Capture the cell that displays the provided text and extract its (X, Y) central coordinate. 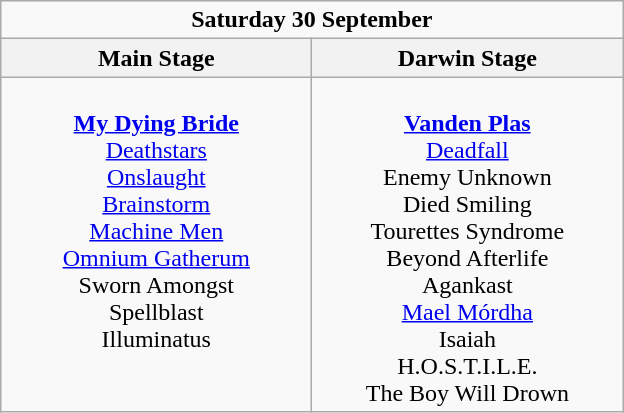
Saturday 30 September (312, 20)
Darwin Stage (468, 58)
Vanden Plas Deadfall Enemy Unknown Died Smiling Tourettes Syndrome Beyond Afterlife Agankast Mael Mórdha Isaiah H.O.S.T.I.L.E. The Boy Will Drown (468, 244)
Main Stage (156, 58)
My Dying Bride Deathstars Onslaught Brainstorm Machine Men Omnium Gatherum Sworn Amongst Spellblast Illuminatus (156, 244)
